Find where the given text appears and provide that cell's center as [X, Y] coordinate. 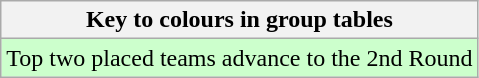
Key to colours in group tables [240, 20]
Top two placed teams advance to the 2nd Round [240, 58]
